Pinpoint the cell where the given text exists, returning its (x, y) midpoint coordinate. 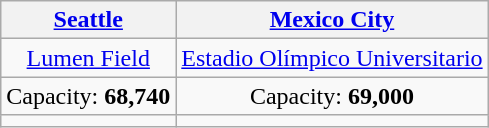
Lumen Field (88, 58)
Estadio Olímpico Universitario (332, 58)
Capacity: 69,000 (332, 96)
Seattle (88, 20)
Mexico City (332, 20)
Capacity: 68,740 (88, 96)
